Scan for the cell matching the given text and deliver its [X, Y] coordinate at center. 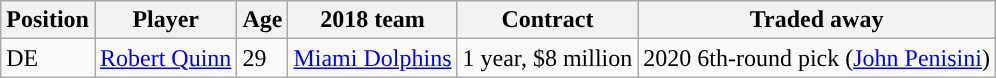
Traded away [817, 20]
Position [48, 20]
1 year, $8 million [548, 58]
DE [48, 58]
Player [165, 20]
2020 6th-round pick (John Penisini) [817, 58]
29 [262, 58]
Robert Quinn [165, 58]
Contract [548, 20]
Miami Dolphins [372, 58]
2018 team [372, 20]
Age [262, 20]
